Extract the (x, y) coordinate from the center of the cell holding the provided text.  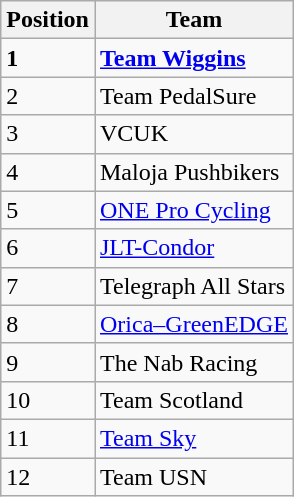
3 (48, 134)
11 (48, 438)
The Nab Racing (194, 362)
9 (48, 362)
12 (48, 477)
Team Scotland (194, 400)
Orica–GreenEDGE (194, 324)
6 (48, 248)
Maloja Pushbikers (194, 172)
8 (48, 324)
Team (194, 20)
Team Wiggins (194, 58)
Telegraph All Stars (194, 286)
ONE Pro Cycling (194, 210)
Team Sky (194, 438)
7 (48, 286)
2 (48, 96)
4 (48, 172)
1 (48, 58)
Team PedalSure (194, 96)
JLT-Condor (194, 248)
Position (48, 20)
5 (48, 210)
VCUK (194, 134)
Team USN (194, 477)
10 (48, 400)
